Provide the [x, y] coordinate of the cell's center where the given text is located.  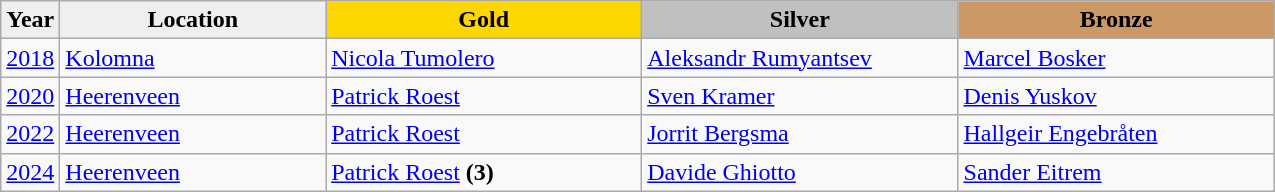
2020 [30, 96]
Sven Kramer [800, 96]
Davide Ghiotto [800, 172]
Hallgeir Engebråten [1116, 134]
Aleksandr Rumyantsev [800, 58]
2022 [30, 134]
2024 [30, 172]
Marcel Bosker [1116, 58]
Year [30, 20]
Location [193, 20]
Jorrit Bergsma [800, 134]
2018 [30, 58]
Bronze [1116, 20]
Gold [484, 20]
Kolomna [193, 58]
Patrick Roest (3) [484, 172]
Sander Eitrem [1116, 172]
Silver [800, 20]
Nicola Tumolero [484, 58]
Denis Yuskov [1116, 96]
